Determine the [X, Y] coordinate at the center of the cell enclosing the given text.  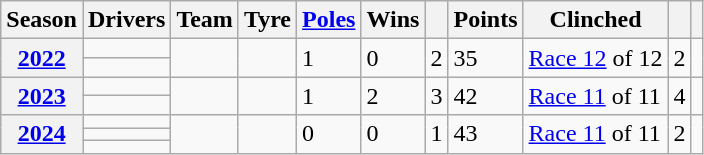
Season [42, 20]
2024 [42, 134]
Drivers [126, 20]
Clinched [596, 20]
2023 [42, 96]
Race 12 of 12 [596, 58]
4 [680, 96]
Tyre [267, 20]
Wins [393, 20]
35 [486, 58]
3 [436, 96]
Team [205, 20]
42 [486, 96]
Points [486, 20]
43 [486, 134]
Poles [329, 20]
2022 [42, 58]
